Determine the (X, Y) coordinate at the center of the cell enclosing the given text.  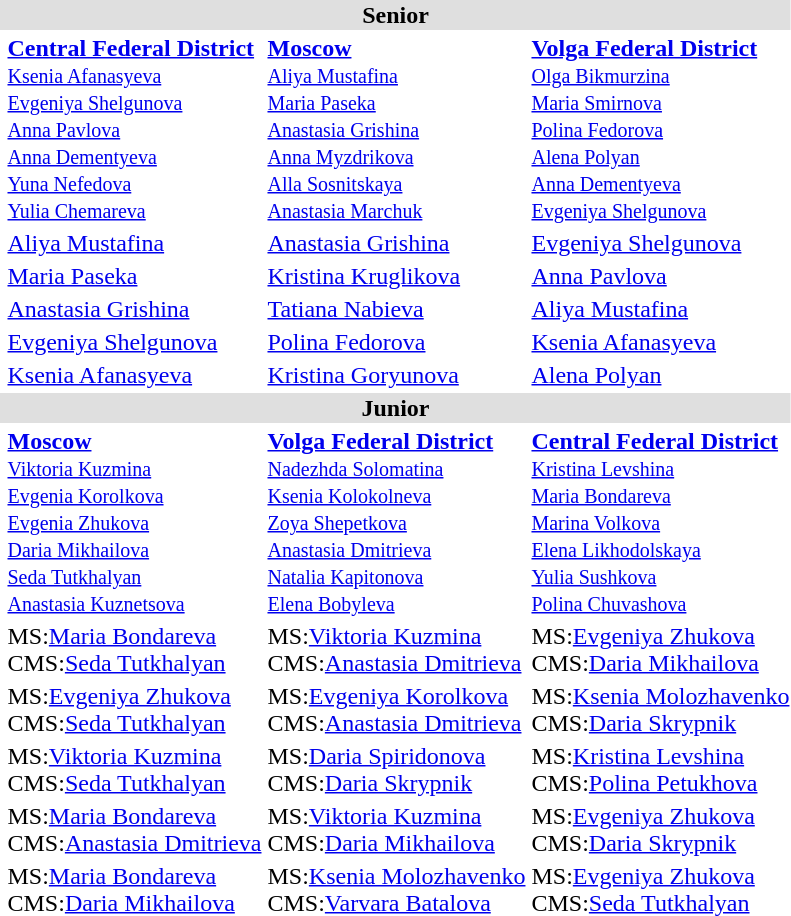
Volga Federal DistrictOlga BikmurzinaMaria SmirnovaPolina FedorovaAlena PolyanAnna DementyevaEvgeniya Shelgunova (660, 129)
MS:Viktoria Kuzmina CMS:Daria Mikhailova (396, 830)
Maria Paseka (134, 276)
Kristina Goryunova (396, 375)
Central Federal DistrictKristina LevshinaMaria BondarevaMarina VolkovaElena LikhodolskayaYulia SushkovaPolina Chuvashova (660, 522)
MS:Kristina Levshina CMS:Polina Petukhova (660, 770)
Junior (396, 408)
Kristina Kruglikova (396, 276)
MS:Maria Bondareva CMS:Seda Tutkhalyan (134, 650)
Volga Federal DistrictNadezhda SolomatinaKsenia KolokolnevaZoya ShepetkovaAnastasia DmitrievaNatalia KapitonovaElena Bobyleva (396, 522)
Alena Polyan (660, 375)
Senior (396, 15)
MS:Evgeniya Zhukova CMS:Daria Mikhailova (660, 650)
Central Federal DistrictKsenia AfanasyevaEvgeniya ShelgunovaAnna PavlovaAnna DementyevaYuna NefedovaYulia Chemareva (134, 129)
MS:Evgeniya Korolkova CMS:Anastasia Dmitrieva (396, 710)
Tatiana Nabieva (396, 309)
MS:Daria Spiridonova CMS:Daria Skrypnik (396, 770)
Anna Pavlova (660, 276)
Polina Fedorova (396, 342)
MoscowAliya MustafinaMaria PasekaAnastasia GrishinaAnna MyzdrikovaAlla SosnitskayaAnastasia Marchuk (396, 129)
MS:Evgeniya Zhukova CMS:Seda Tutkhalyan (134, 710)
MS:Evgeniya Zhukova CMS:Daria Skrypnik (660, 830)
MS:Viktoria Kuzmina CMS:Anastasia Dmitrieva (396, 650)
MS:Viktoria Kuzmina CMS:Seda Tutkhalyan (134, 770)
MoscowViktoria KuzminaEvgenia KorolkovaEvgenia ZhukovaDaria MikhailovaSeda TutkhalyanAnastasia Kuznetsova (134, 522)
MS:Maria Bondareva CMS:Anastasia Dmitrieva (134, 830)
MS:Ksenia Molozhavenko CMS:Daria Skrypnik (660, 710)
